Provide the (X, Y) coordinate of the cell's center where the given text is located.  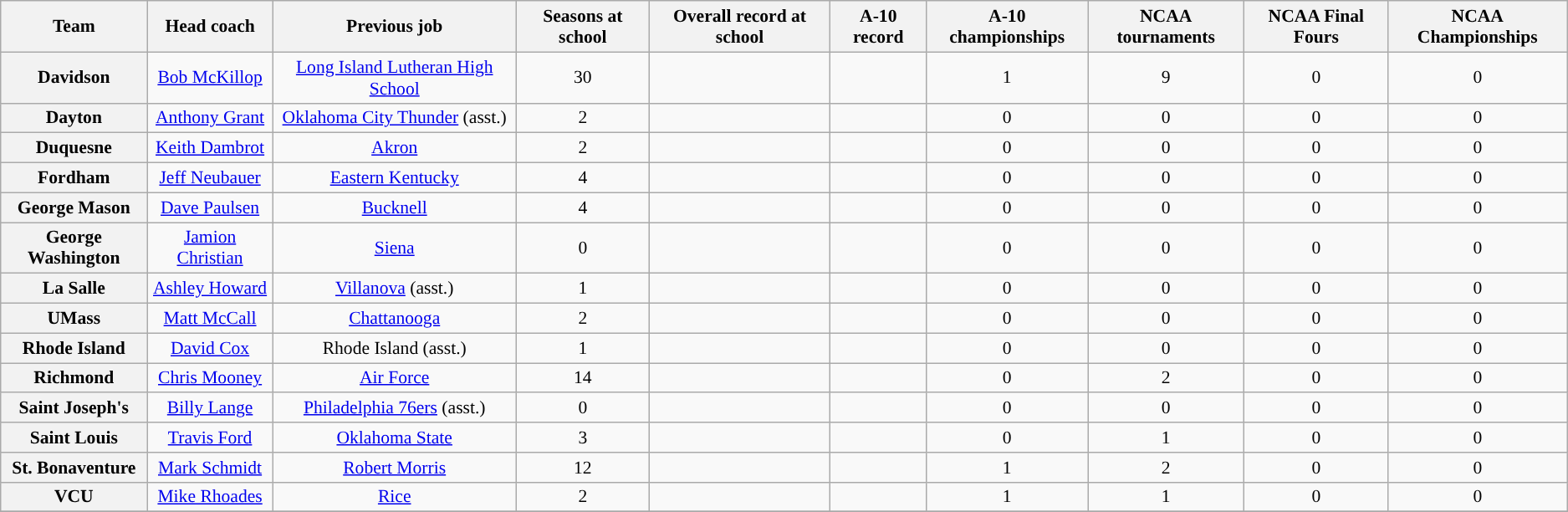
Bucknell (395, 207)
Matt McCall (210, 319)
Davidson (74, 77)
Mark Schmidt (210, 468)
La Salle (74, 289)
14 (582, 378)
Overall record at school (740, 27)
Ashley Howard (210, 289)
George Washington (74, 248)
Travis Ford (210, 438)
St. Bonaventure (74, 468)
George Mason (74, 207)
Robert Morris (395, 468)
Jeff Neubauer (210, 178)
Rhode Island (74, 348)
NCAA tournaments (1166, 27)
Saint Joseph's (74, 408)
Akron (395, 148)
A-10 championships (1007, 27)
3 (582, 438)
Seasons at school (582, 27)
Fordham (74, 178)
Philadelphia 76ers (asst.) (395, 408)
Bob McKillop (210, 77)
Eastern Kentucky (395, 178)
Head coach (210, 27)
Previous job (395, 27)
Keith Dambrot (210, 148)
A-10 record (878, 27)
UMass (74, 319)
Dave Paulsen (210, 207)
Long Island Lutheran High School (395, 77)
Oklahoma City Thunder (asst.) (395, 118)
Duquesne (74, 148)
VCU (74, 497)
Billy Lange (210, 408)
9 (1166, 77)
Chattanooga (395, 319)
Rice (395, 497)
Saint Louis (74, 438)
Jamion Christian (210, 248)
Siena (395, 248)
Oklahoma State (395, 438)
Dayton (74, 118)
Rhode Island (asst.) (395, 348)
Anthony Grant (210, 118)
NCAA Championships (1478, 27)
30 (582, 77)
NCAA Final Fours (1316, 27)
Chris Mooney (210, 378)
Mike Rhoades (210, 497)
Villanova (asst.) (395, 289)
Air Force (395, 378)
David Cox (210, 348)
Team (74, 27)
12 (582, 468)
Richmond (74, 378)
